Identify which cell holds the provided text, then report its (X, Y) central coordinate. 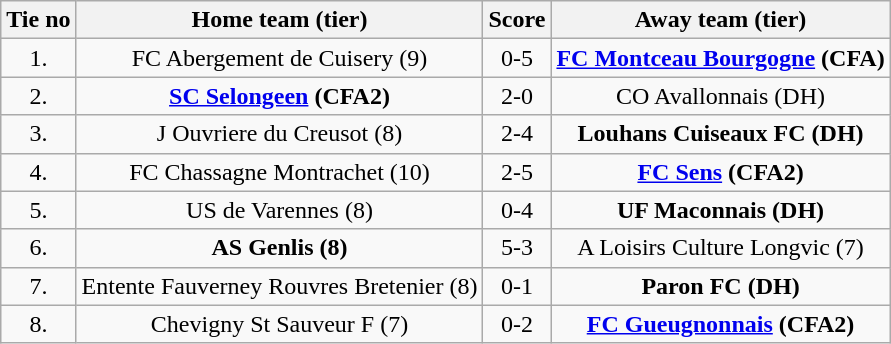
8. (38, 324)
2-4 (517, 134)
7. (38, 286)
0-4 (517, 210)
Entente Fauverney Rouvres Bretenier (8) (280, 286)
2-5 (517, 172)
Score (517, 20)
UF Maconnais (DH) (720, 210)
Paron FC (DH) (720, 286)
Chevigny St Sauveur F (7) (280, 324)
J Ouvriere du Creusot (8) (280, 134)
6. (38, 248)
2-0 (517, 96)
FC Chassagne Montrachet (10) (280, 172)
0-1 (517, 286)
SC Selongeen (CFA2) (280, 96)
CO Avallonnais (DH) (720, 96)
3. (38, 134)
Louhans Cuiseaux FC (DH) (720, 134)
Home team (tier) (280, 20)
FC Montceau Bourgogne (CFA) (720, 58)
AS Genlis (8) (280, 248)
FC Sens (CFA2) (720, 172)
0-2 (517, 324)
5. (38, 210)
5-3 (517, 248)
2. (38, 96)
FC Gueugnonnais (CFA2) (720, 324)
4. (38, 172)
1. (38, 58)
0-5 (517, 58)
A Loisirs Culture Longvic (7) (720, 248)
FC Abergement de Cuisery (9) (280, 58)
US de Varennes (8) (280, 210)
Away team (tier) (720, 20)
Tie no (38, 20)
